Find where the given text appears and provide that cell's center as (x, y) coordinate. 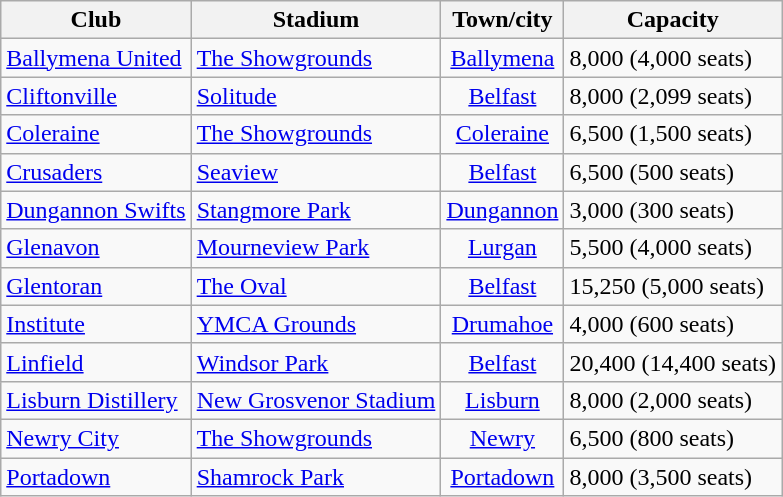
New Grosvenor Stadium (316, 400)
Newry (502, 438)
Institute (96, 324)
Club (96, 20)
15,250 (5,000 seats) (673, 286)
6,500 (800 seats) (673, 438)
8,000 (3,500 seats) (673, 477)
Windsor Park (316, 362)
The Oval (316, 286)
Town/city (502, 20)
Dungannon (502, 210)
Glenavon (96, 248)
Drumahoe (502, 324)
3,000 (300 seats) (673, 210)
Linfield (96, 362)
6,500 (1,500 seats) (673, 134)
Lurgan (502, 248)
6,500 (500 seats) (673, 172)
8,000 (2,099 seats) (673, 96)
8,000 (2,000 seats) (673, 400)
20,400 (14,400 seats) (673, 362)
Capacity (673, 20)
Stangmore Park (316, 210)
Dungannon Swifts (96, 210)
Stadium (316, 20)
Crusaders (96, 172)
Lisburn (502, 400)
Newry City (96, 438)
Ballymena (502, 58)
Lisburn Distillery (96, 400)
Glentoran (96, 286)
Solitude (316, 96)
5,500 (4,000 seats) (673, 248)
Shamrock Park (316, 477)
Cliftonville (96, 96)
Ballymena United (96, 58)
8,000 (4,000 seats) (673, 58)
YMCA Grounds (316, 324)
Mourneview Park (316, 248)
Seaview (316, 172)
4,000 (600 seats) (673, 324)
